For the text-containing cell, return its midpoint in [x, y] coordinate format. 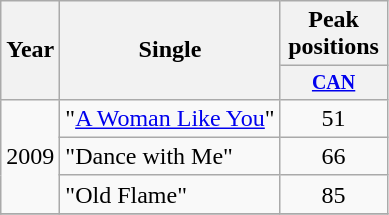
Year [30, 50]
85 [334, 194]
Single [170, 50]
66 [334, 156]
"A Woman Like You" [170, 118]
2009 [30, 156]
CAN [334, 82]
51 [334, 118]
Peak positions [334, 34]
"Old Flame" [170, 194]
"Dance with Me" [170, 156]
